From the cell containing the given text, extract its center point as [x, y] coordinate. 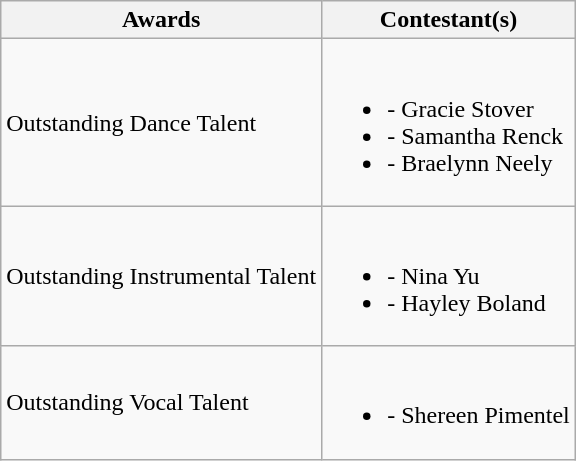
Contestant(s) [449, 20]
Awards [162, 20]
Outstanding Instrumental Talent [162, 276]
Outstanding Vocal Talent [162, 402]
Outstanding Dance Talent [162, 122]
- Shereen Pimentel [449, 402]
- Gracie Stover - Samantha Renck - Braelynn Neely [449, 122]
- Nina Yu - Hayley Boland [449, 276]
